Pinpoint the cell where the given text exists, returning its (x, y) midpoint coordinate. 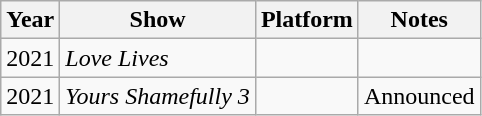
Love Lives (158, 58)
Platform (306, 20)
Announced (419, 96)
Yours Shamefully 3 (158, 96)
Year (30, 20)
Notes (419, 20)
Show (158, 20)
